Identify which cell holds the provided text, then report its [X, Y] central coordinate. 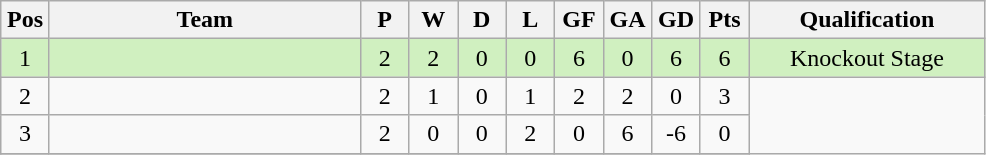
Qualification [867, 20]
GD [676, 20]
Knockout Stage [867, 58]
L [530, 20]
Pos [26, 20]
D [482, 20]
-6 [676, 134]
Pts [724, 20]
GF [580, 20]
W [434, 20]
GA [628, 20]
P [384, 20]
Team [204, 20]
